Identify which cell holds the provided text, then report its (x, y) central coordinate. 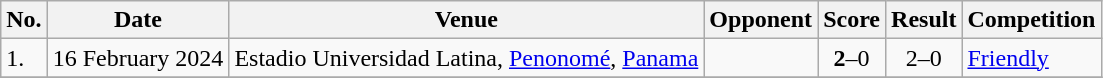
16 February 2024 (138, 58)
No. (24, 20)
Opponent (761, 20)
Competition (1032, 20)
Result (924, 20)
Estadio Universidad Latina, Penonomé, Panama (466, 58)
1. (24, 58)
Date (138, 20)
Venue (466, 20)
Score (852, 20)
Friendly (1032, 58)
